Scan for the cell matching the given text and deliver its (X, Y) coordinate at center. 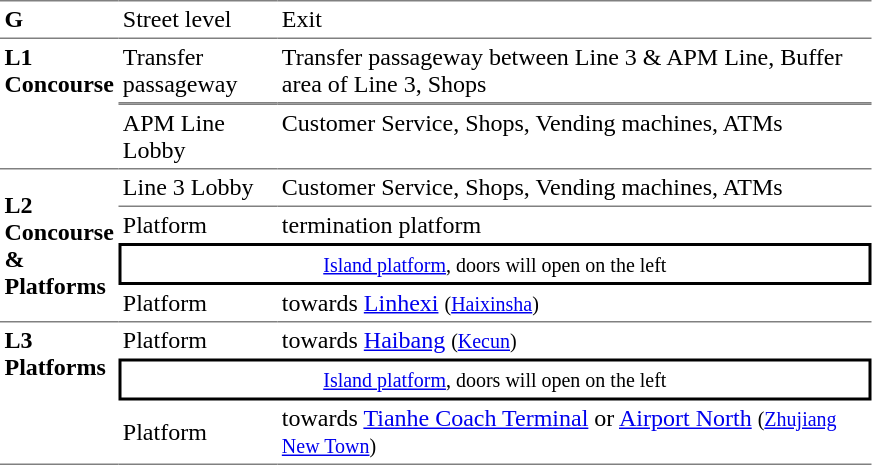
Transfer passageway (198, 71)
towards Haibang (Kecun) (574, 340)
Transfer passageway between Line 3 & APM Line, Buffer area of Line 3, Shops (574, 71)
Line 3 Lobby (198, 189)
L3Platforms (59, 393)
towards Linhexi (Haixinsha) (574, 304)
Street level (198, 19)
termination platform (574, 225)
L2Concourse & Platforms (59, 246)
L1Concourse (59, 104)
G (59, 19)
Exit (574, 19)
towards Tianhe Coach Terminal or Airport North (Zhujiang New Town) (574, 432)
APM Line Lobby (198, 137)
